For the text-containing cell, return its midpoint in [X, Y] coordinate format. 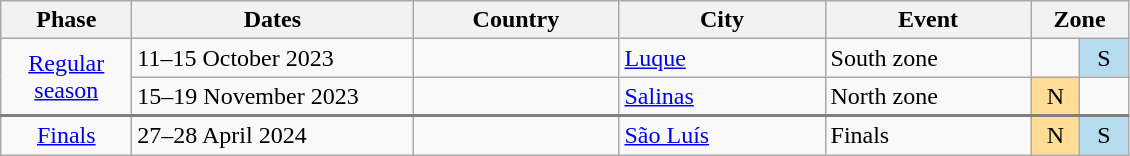
15–19 November 2023 [272, 96]
Luque [722, 58]
City [722, 20]
Phase [66, 20]
27–28 April 2024 [272, 136]
Event [928, 20]
11–15 October 2023 [272, 58]
Zone [1080, 20]
North zone [928, 96]
Country [516, 20]
Dates [272, 20]
Regularseason [66, 78]
South zone [928, 58]
Salinas [722, 96]
São Luís [722, 136]
